Scan for the cell matching the given text and deliver its [X, Y] coordinate at center. 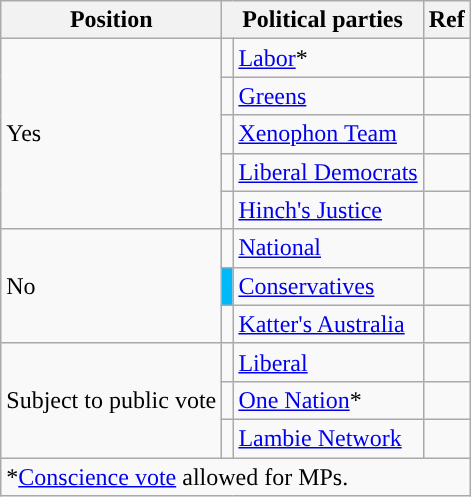
Position [112, 20]
Liberal Democrats [328, 172]
One Nation* [328, 400]
Ref [446, 20]
*Conscience vote allowed for MPs. [236, 477]
Labor* [328, 58]
Hinch's Justice [328, 210]
Xenophon Team [328, 134]
Conservatives [328, 286]
Political parties [322, 20]
Greens [328, 96]
Liberal [328, 362]
No [112, 286]
Subject to public vote [112, 400]
Yes [112, 134]
National [328, 248]
Lambie Network [328, 438]
Katter's Australia [328, 324]
